Identify which cell holds the provided text, then report its (x, y) central coordinate. 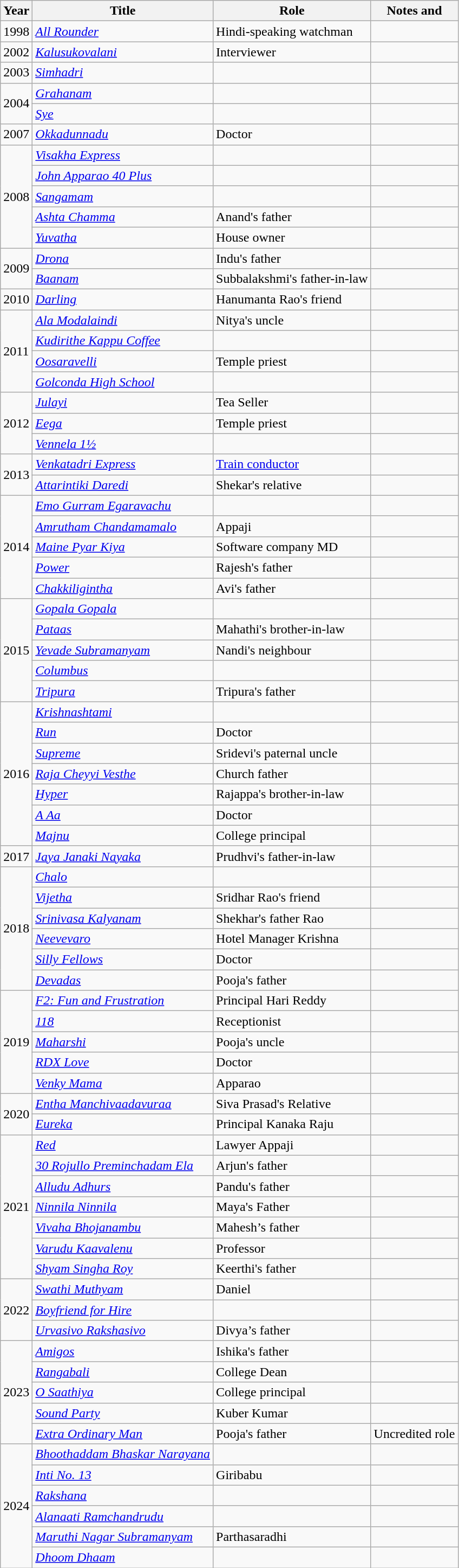
Mahesh’s father (292, 1227)
Hanumanta Rao's friend (292, 300)
O Saathiya (123, 1392)
Title (123, 11)
Arjun's father (292, 1165)
Yuvatha (123, 237)
2020 (16, 1114)
Majnu (123, 835)
2018 (16, 928)
Chakkiligintha (123, 588)
Pooja's uncle (292, 1042)
Amigos (123, 1351)
Julayi (123, 403)
Nandi's neighbour (292, 650)
Eureka (123, 1124)
Bhoothaddam Bhaskar Narayana (123, 1454)
2024 (16, 1506)
Simhadri (123, 73)
F2: Fun and Frustration (123, 1001)
Neevevaro (123, 939)
Dhoom Dhaam (123, 1557)
Yevade Subramanyam (123, 650)
Boyfriend for Hire (123, 1310)
Rajappa's brother-in-law (292, 794)
2023 (16, 1392)
Rakshana (123, 1495)
30 Rojullo Preminchadam Ela (123, 1165)
Principal Hari Reddy (292, 1001)
Supreme (123, 753)
Vivaha Bhojanambu (123, 1227)
Shekar's relative (292, 485)
2016 (16, 774)
2003 (16, 73)
Prudhvi's father-in-law (292, 856)
Maine Pyar Kiya (123, 547)
Kuber Kumar (292, 1413)
2012 (16, 423)
Darling (123, 300)
Software company MD (292, 547)
Venky Mama (123, 1083)
2021 (16, 1207)
Kudirithe Kappu Coffee (123, 341)
Uncredited role (415, 1434)
John Apparao 40 Plus (123, 176)
Year (16, 11)
Grahanam (123, 93)
Train conductor (292, 464)
Sridevi's paternal uncle (292, 753)
Professor (292, 1248)
Alanaati Ramchandrudu (123, 1516)
Red (123, 1145)
Vijetha (123, 897)
Run (123, 733)
Maya's Father (292, 1207)
Interviewer (292, 52)
Attarintiki Daredi (123, 485)
Keerthi's father (292, 1269)
2008 (16, 196)
RDX Love (123, 1062)
A Aa (123, 815)
Inti No. 13 (123, 1475)
Vennela 1½ (123, 444)
College Dean (292, 1372)
Columbus (123, 671)
Swathi Muthyam (123, 1290)
2019 (16, 1042)
Notes and (415, 11)
Shyam Singha Roy (123, 1269)
Parthasaradhi (292, 1537)
Ashta Chamma (123, 217)
Sangamam (123, 196)
Kalusukovalani (123, 52)
Silly Fellows (123, 960)
Rajesh's father (292, 567)
Golconda High School (123, 382)
Entha Manchivaadavuraa (123, 1104)
Srinivasa Kalyanam (123, 918)
Alludu Adhurs (123, 1186)
Rangabali (123, 1372)
Daniel (292, 1290)
Hotel Manager Krishna (292, 939)
Indu's father (292, 258)
Receptionist (292, 1021)
Subbalakshmi's father-in-law (292, 279)
Devadas (123, 980)
Oosaravelli (123, 361)
Amrutham Chandamamalo (123, 526)
1998 (16, 31)
Mahathi's brother-in-law (292, 630)
Sound Party (123, 1413)
2002 (16, 52)
Ala Modalaindi (123, 320)
2014 (16, 547)
All Rounder (123, 31)
Pataas (123, 630)
Maruthi Nagar Subramanyam (123, 1537)
Ishika's father (292, 1351)
Maharshi (123, 1042)
Sye (123, 114)
House owner (292, 237)
Role (292, 11)
Eega (123, 423)
Visakha Express (123, 155)
Hyper (123, 794)
Tripura (123, 691)
2022 (16, 1310)
Apparao (292, 1083)
118 (123, 1021)
Raja Cheyyi Vesthe (123, 774)
Power (123, 567)
Okkadunnadu (123, 134)
Appaji (292, 526)
Varudu Kaavalenu (123, 1248)
Tripura's father (292, 691)
Siva Prasad's Relative (292, 1104)
Principal Kanaka Raju (292, 1124)
Anand's father (292, 217)
Krishnashtami (123, 712)
Baanam (123, 279)
Shekhar's father Rao (292, 918)
Pandu's father (292, 1186)
Drona (123, 258)
Urvasivo Rakshasivo (123, 1331)
2011 (16, 351)
Sridhar Rao's friend (292, 897)
Jaya Janaki Nayaka (123, 856)
Chalo (123, 877)
Tea Seller (292, 403)
Extra Ordinary Man (123, 1434)
Ninnila Ninnila (123, 1207)
Hindi-speaking watchman (292, 31)
2017 (16, 856)
Nitya's uncle (292, 320)
2004 (16, 103)
Venkatadri Express (123, 464)
Giribabu (292, 1475)
Church father (292, 774)
2007 (16, 134)
Emo Gurram Egaravachu (123, 506)
Gopala Gopala (123, 609)
2010 (16, 300)
2013 (16, 475)
Avi's father (292, 588)
Lawyer Appaji (292, 1145)
2009 (16, 269)
2015 (16, 650)
Divya’s father (292, 1331)
